Find where the given text appears and provide that cell's center as [x, y] coordinate. 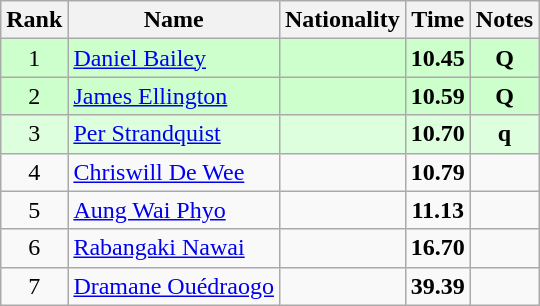
7 [34, 286]
39.39 [438, 286]
1 [34, 58]
Notes [504, 20]
4 [34, 172]
10.45 [438, 58]
Time [438, 20]
2 [34, 96]
Daniel Bailey [174, 58]
James Ellington [174, 96]
10.59 [438, 96]
10.79 [438, 172]
Rabangaki Nawai [174, 248]
5 [34, 210]
Name [174, 20]
3 [34, 134]
Chriswill De Wee [174, 172]
Nationality [342, 20]
Aung Wai Phyo [174, 210]
Dramane Ouédraogo [174, 286]
10.70 [438, 134]
11.13 [438, 210]
q [504, 134]
Per Strandquist [174, 134]
6 [34, 248]
16.70 [438, 248]
Rank [34, 20]
